Scan for the cell matching the given text and deliver its (X, Y) coordinate at center. 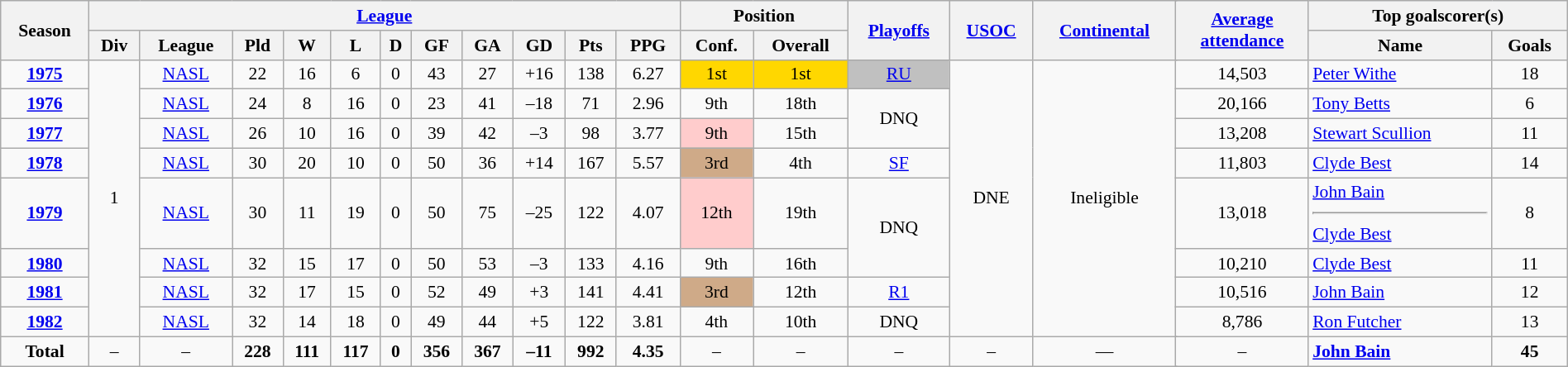
PPG (648, 45)
Position (764, 16)
1976 (45, 104)
41 (488, 104)
+5 (539, 322)
13,018 (1242, 213)
228 (258, 351)
D (395, 45)
Overall (801, 45)
1977 (45, 134)
2.96 (648, 104)
GA (488, 45)
10,516 (1242, 293)
53 (488, 264)
167 (590, 163)
Season (45, 30)
4.07 (648, 213)
Div (114, 45)
3.77 (648, 134)
GD (539, 45)
1980 (45, 264)
19 (356, 213)
–25 (539, 213)
12 (1530, 293)
4.41 (648, 293)
Top goalscorer(s) (1437, 16)
42 (488, 134)
3.81 (648, 322)
L (356, 45)
45 (1530, 351)
–11 (539, 351)
Stewart Scullion (1400, 134)
356 (437, 351)
20 (307, 163)
24 (258, 104)
1979 (45, 213)
141 (590, 293)
36 (488, 163)
Average attendance (1242, 30)
USOC (991, 30)
1981 (45, 293)
10th (801, 322)
1978 (45, 163)
R1 (899, 293)
71 (590, 104)
26 (258, 134)
Playoffs (899, 30)
+14 (539, 163)
6.27 (648, 74)
14,503 (1242, 74)
Ron Futcher (1400, 322)
— (1104, 351)
Goals (1530, 45)
19th (801, 213)
DNE (991, 198)
23 (437, 104)
44 (488, 322)
RU (899, 74)
W (307, 45)
43 (437, 74)
1 (114, 198)
75 (488, 213)
98 (590, 134)
Pts (590, 45)
13,208 (1242, 134)
Peter Withe (1400, 74)
Pld (258, 45)
+16 (539, 74)
20,166 (1242, 104)
18th (801, 104)
Name (1400, 45)
GF (437, 45)
1982 (45, 322)
133 (590, 264)
–18 (539, 104)
Total (45, 351)
Continental (1104, 30)
Ineligible (1104, 198)
15th (801, 134)
SF (899, 163)
39 (437, 134)
4.16 (648, 264)
111 (307, 351)
+3 (539, 293)
992 (590, 351)
5.57 (648, 163)
13 (1530, 322)
8,786 (1242, 322)
367 (488, 351)
Tony Betts (1400, 104)
4.35 (648, 351)
16th (801, 264)
117 (356, 351)
27 (488, 74)
138 (590, 74)
1975 (45, 74)
John Bain Clyde Best (1400, 213)
10,210 (1242, 264)
22 (258, 74)
11,803 (1242, 163)
52 (437, 293)
Conf. (716, 45)
